Locate the cell with the specified text and output its [X, Y] center coordinate. 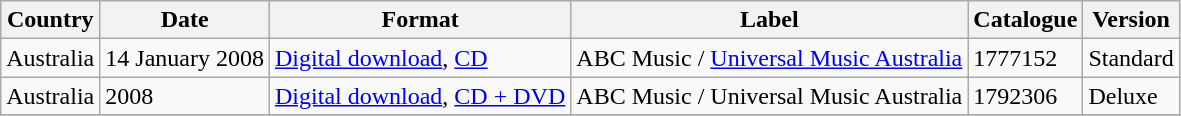
Standard [1131, 58]
Format [420, 20]
Catalogue [1026, 20]
Digital download, CD + DVD [420, 96]
Label [770, 20]
Date [185, 20]
Version [1131, 20]
1792306 [1026, 96]
2008 [185, 96]
Country [50, 20]
Deluxe [1131, 96]
14 January 2008 [185, 58]
Digital download, CD [420, 58]
1777152 [1026, 58]
